Return the [x, y] coordinate for the center point of the cell that contains the specified text.  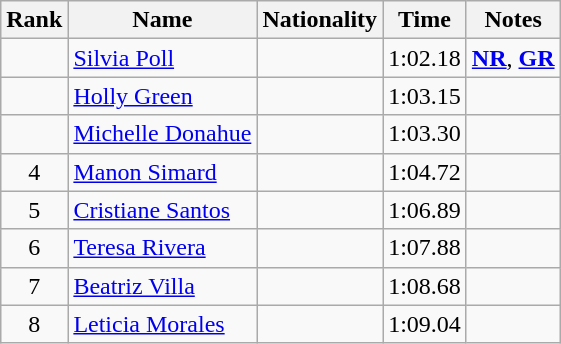
Michelle Donahue [162, 134]
6 [34, 248]
7 [34, 286]
5 [34, 210]
1:03.15 [425, 96]
Beatriz Villa [162, 286]
1:06.89 [425, 210]
1:04.72 [425, 172]
Rank [34, 20]
1:07.88 [425, 248]
1:09.04 [425, 324]
Nationality [320, 20]
Name [162, 20]
Teresa Rivera [162, 248]
Cristiane Santos [162, 210]
Leticia Morales [162, 324]
Manon Simard [162, 172]
4 [34, 172]
Notes [513, 20]
Silvia Poll [162, 58]
Time [425, 20]
1:03.30 [425, 134]
Holly Green [162, 96]
1:08.68 [425, 286]
NR, GR [513, 58]
1:02.18 [425, 58]
8 [34, 324]
